Return (X, Y) of the center of cell containing provided text 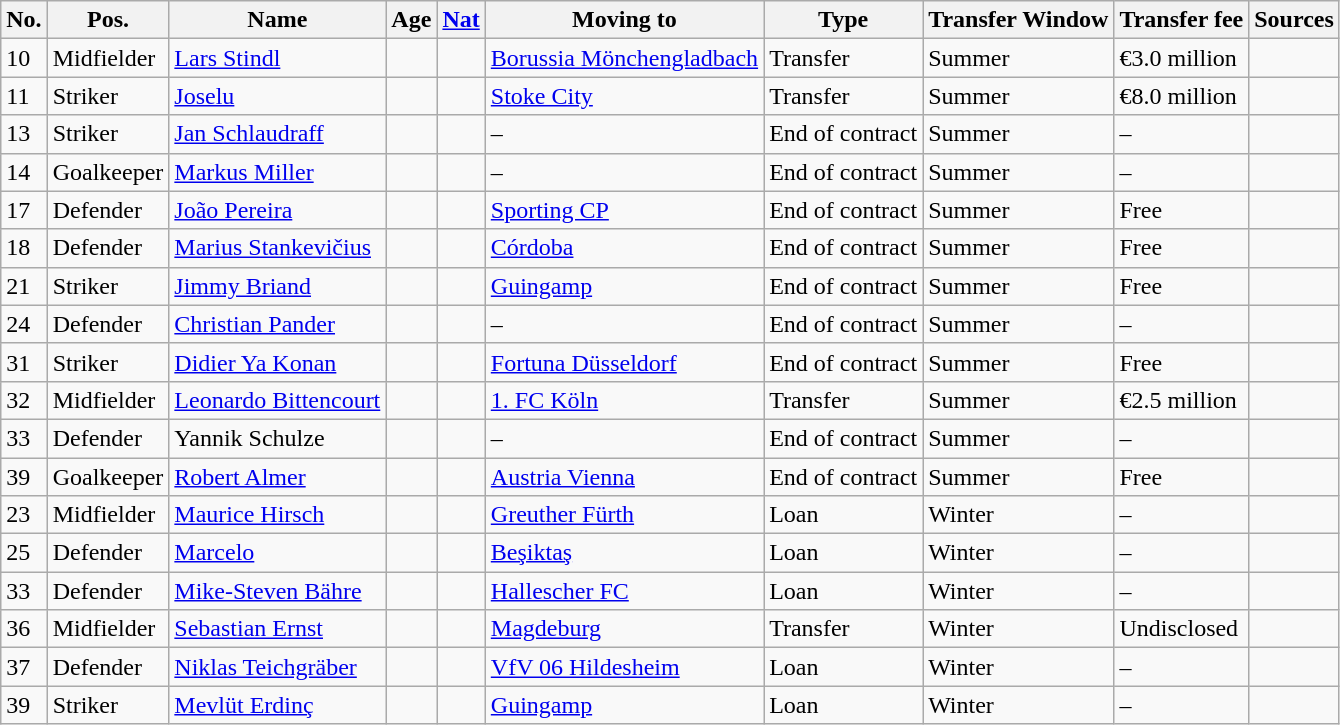
25 (24, 553)
Mike-Steven Bähre (278, 591)
Pos. (108, 20)
Leonardo Bittencourt (278, 400)
Greuther Fürth (624, 515)
36 (24, 629)
Nat (461, 20)
23 (24, 515)
Hallescher FC (624, 591)
31 (24, 362)
Age (412, 20)
Name (278, 20)
Moving to (624, 20)
1. FC Köln (624, 400)
€2.5 million (1182, 400)
21 (24, 286)
Undisclosed (1182, 629)
11 (24, 96)
Maurice Hirsch (278, 515)
Markus Miller (278, 172)
17 (24, 210)
Robert Almer (278, 477)
Beşiktaş (624, 553)
Magdeburg (624, 629)
10 (24, 58)
Transfer fee (1182, 20)
13 (24, 134)
14 (24, 172)
Didier Ya Konan (278, 362)
Marcelo (278, 553)
Fortuna Düsseldorf (624, 362)
Transfer Window (1018, 20)
24 (24, 324)
Lars Stindl (278, 58)
Stoke City (624, 96)
Austria Vienna (624, 477)
€3.0 million (1182, 58)
Joselu (278, 96)
Jimmy Briand (278, 286)
Yannik Schulze (278, 438)
Sporting CP (624, 210)
Niklas Teichgräber (278, 667)
Sebastian Ernst (278, 629)
Mevlüt Erdinç (278, 705)
Jan Schlaudraff (278, 134)
Borussia Mönchengladbach (624, 58)
Marius Stankevičius (278, 248)
Córdoba (624, 248)
Christian Pander (278, 324)
37 (24, 667)
18 (24, 248)
Sources (1294, 20)
No. (24, 20)
Type (844, 20)
VfV 06 Hildesheim (624, 667)
32 (24, 400)
€8.0 million (1182, 96)
João Pereira (278, 210)
